Output the (X, Y) coordinate of the center of the cell containing the given text.  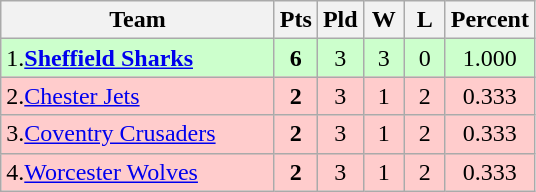
1.000 (490, 58)
W (384, 20)
Pld (340, 20)
0 (424, 58)
6 (296, 58)
2.Chester Jets (138, 96)
Percent (490, 20)
L (424, 20)
4.Worcester Wolves (138, 172)
Team (138, 20)
3.Coventry Crusaders (138, 134)
Pts (296, 20)
1.Sheffield Sharks (138, 58)
